Capture the cell that displays the provided text and extract its (X, Y) central coordinate. 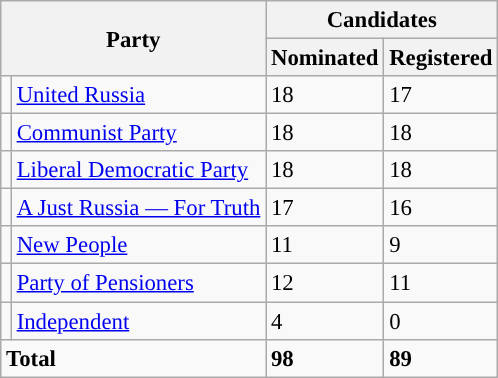
United Russia (138, 95)
New People (138, 245)
9 (441, 245)
Independent (138, 321)
Total (134, 358)
Communist Party (138, 133)
Nominated (325, 58)
4 (325, 321)
Party of Pensioners (138, 283)
Party (134, 38)
Registered (441, 58)
16 (441, 208)
A Just Russia — For Truth (138, 208)
Candidates (382, 20)
98 (325, 358)
12 (325, 283)
89 (441, 358)
0 (441, 321)
Liberal Democratic Party (138, 170)
